Find where the given text appears and provide that cell's center as [x, y] coordinate. 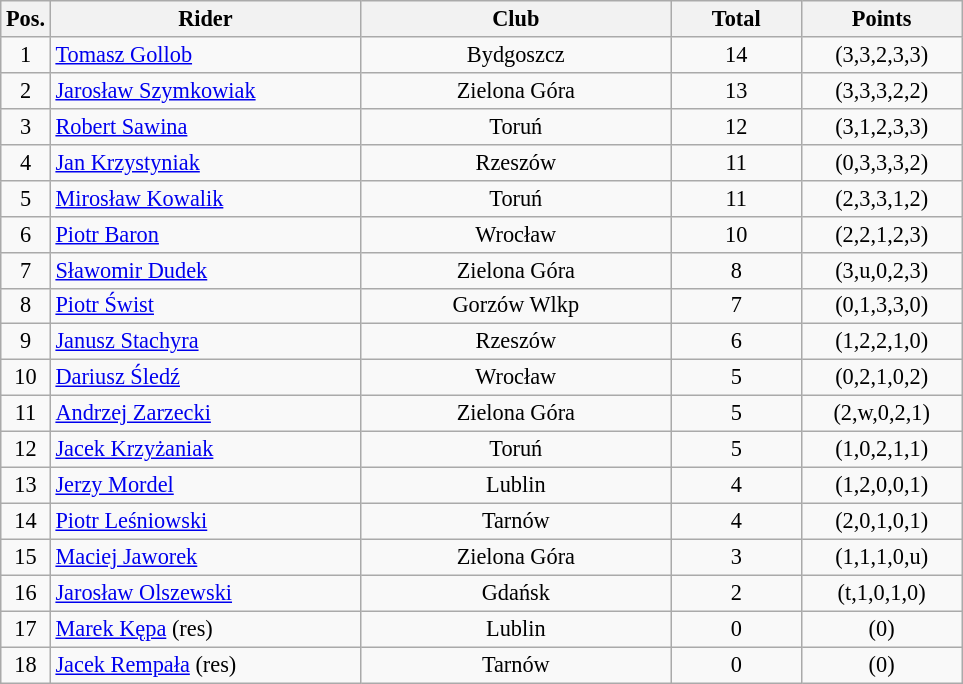
18 [26, 665]
(2,0,1,0,1) [881, 521]
Jacek Krzyżaniak [205, 450]
1 [26, 55]
(3,u,0,2,3) [881, 270]
16 [26, 593]
(0,1,3,3,0) [881, 306]
Jarosław Olszewski [205, 593]
Piotr Świst [205, 306]
Total [736, 19]
Mirosław Kowalik [205, 198]
Marek Kępa (res) [205, 629]
(0,2,1,0,2) [881, 378]
(3,3,2,3,3) [881, 55]
15 [26, 557]
Jerzy Mordel [205, 485]
(3,1,2,3,3) [881, 126]
Jacek Rempała (res) [205, 665]
(t,1,0,1,0) [881, 593]
(0,3,3,3,2) [881, 162]
(1,2,0,0,1) [881, 485]
Dariusz Śledź [205, 378]
Piotr Leśniowski [205, 521]
Bydgoszcz [516, 55]
(2,w,0,2,1) [881, 414]
(2,3,3,1,2) [881, 198]
Tomasz Gollob [205, 55]
(3,3,3,2,2) [881, 90]
(2,2,1,2,3) [881, 234]
Rider [205, 19]
Piotr Baron [205, 234]
Jarosław Szymkowiak [205, 90]
Pos. [26, 19]
Robert Sawina [205, 126]
Gorzów Wlkp [516, 306]
Sławomir Dudek [205, 270]
Club [516, 19]
Janusz Stachyra [205, 342]
Jan Krzystyniak [205, 162]
(1,1,1,0,u) [881, 557]
Andrzej Zarzecki [205, 414]
17 [26, 629]
(1,2,2,1,0) [881, 342]
9 [26, 342]
Maciej Jaworek [205, 557]
(1,0,2,1,1) [881, 450]
Points [881, 19]
Gdańsk [516, 593]
